Find where the given text appears and provide that cell's center as [X, Y] coordinate. 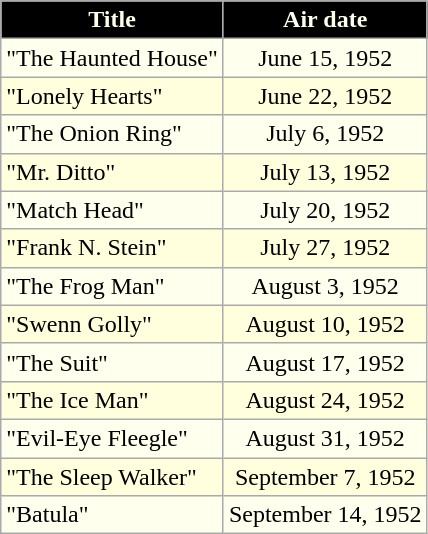
"The Onion Ring" [112, 134]
"The Suit" [112, 362]
August 24, 1952 [325, 400]
September 7, 1952 [325, 477]
"The Ice Man" [112, 400]
"Mr. Ditto" [112, 172]
August 17, 1952 [325, 362]
"The Sleep Walker" [112, 477]
July 6, 1952 [325, 134]
"The Haunted House" [112, 58]
"The Frog Man" [112, 286]
Title [112, 20]
August 10, 1952 [325, 324]
"Match Head" [112, 210]
August 3, 1952 [325, 286]
Air date [325, 20]
"Evil-Eye Fleegle" [112, 438]
September 14, 1952 [325, 515]
June 22, 1952 [325, 96]
August 31, 1952 [325, 438]
July 13, 1952 [325, 172]
"Batula" [112, 515]
"Frank N. Stein" [112, 248]
"Lonely Hearts" [112, 96]
"Swenn Golly" [112, 324]
July 27, 1952 [325, 248]
June 15, 1952 [325, 58]
July 20, 1952 [325, 210]
